Return (X, Y) of the center of cell containing provided text 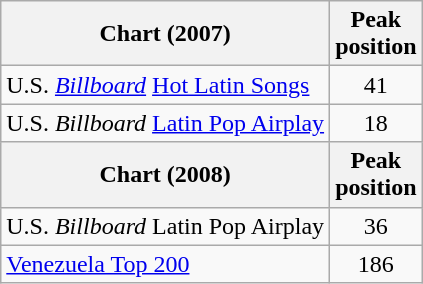
36 (376, 226)
U.S. Billboard Hot Latin Songs (166, 85)
41 (376, 85)
Chart (2008) (166, 174)
18 (376, 123)
Venezuela Top 200 (166, 264)
Chart (2007) (166, 34)
186 (376, 264)
